Detect which cell encompasses the target text, then output its [x, y] center coordinate. 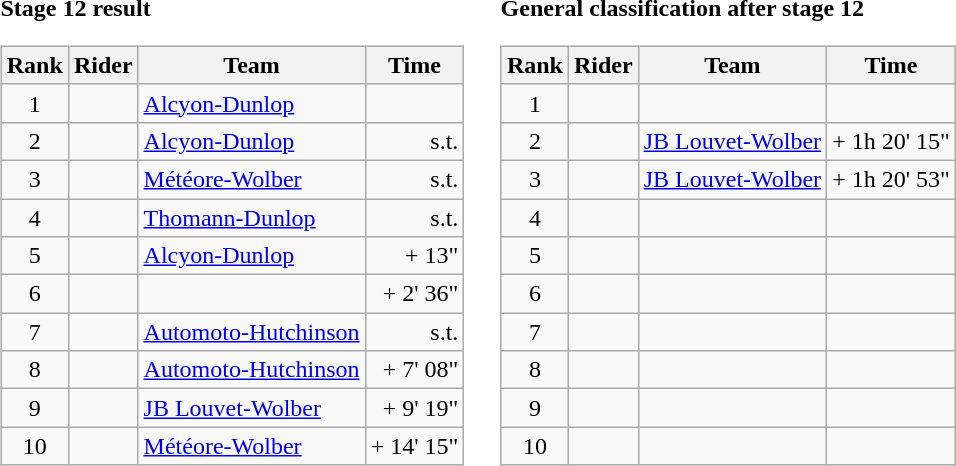
+ 13" [414, 256]
+ 9' 19" [414, 408]
+ 7' 08" [414, 370]
Thomann-Dunlop [252, 217]
+ 2' 36" [414, 294]
+ 14' 15" [414, 446]
+ 1h 20' 53" [892, 179]
+ 1h 20' 15" [892, 141]
